Provide the (x, y) coordinate of the cell's center where the given text is located.  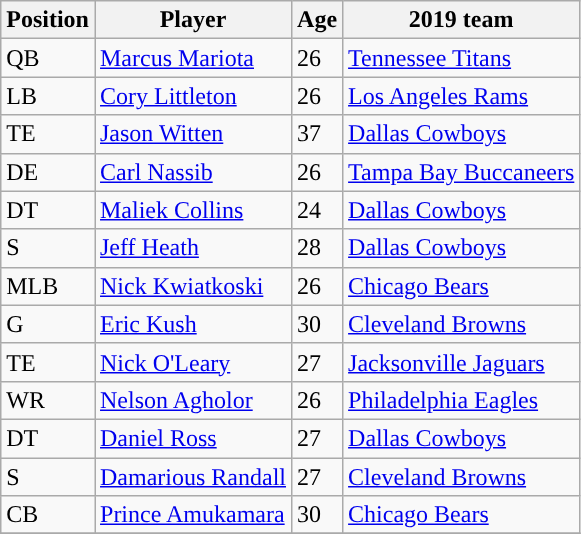
Cory Littleton (192, 96)
Eric Kush (192, 324)
QB (48, 58)
Position (48, 20)
Damarious Randall (192, 477)
Prince Amukamara (192, 515)
Jason Witten (192, 134)
Philadelphia Eagles (462, 400)
28 (318, 248)
Marcus Mariota (192, 58)
Nick O'Leary (192, 362)
Age (318, 20)
Nelson Agholor (192, 400)
Player (192, 20)
24 (318, 210)
Carl Nassib (192, 172)
2019 team (462, 20)
Jeff Heath (192, 248)
G (48, 324)
Nick Kwiatkoski (192, 286)
CB (48, 515)
Maliek Collins (192, 210)
DE (48, 172)
37 (318, 134)
WR (48, 400)
Los Angeles Rams (462, 96)
Jacksonville Jaguars (462, 362)
Tampa Bay Buccaneers (462, 172)
MLB (48, 286)
Daniel Ross (192, 438)
LB (48, 96)
Tennessee Titans (462, 58)
